Find where the given text appears and provide that cell's center as (x, y) coordinate. 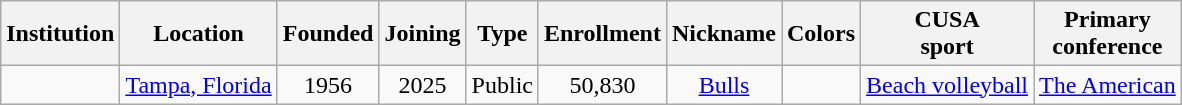
Nickname (724, 34)
50,830 (602, 85)
CUSAsport (948, 34)
Bulls (724, 85)
Founded (328, 34)
Location (198, 34)
Institution (60, 34)
Beach volleyball (948, 85)
Primaryconference (1108, 34)
The American (1108, 85)
Colors (822, 34)
Tampa, Florida (198, 85)
Type (502, 34)
2025 (422, 85)
Joining (422, 34)
Enrollment (602, 34)
Public (502, 85)
1956 (328, 85)
